Find where the given text appears and provide that cell's center as (x, y) coordinate. 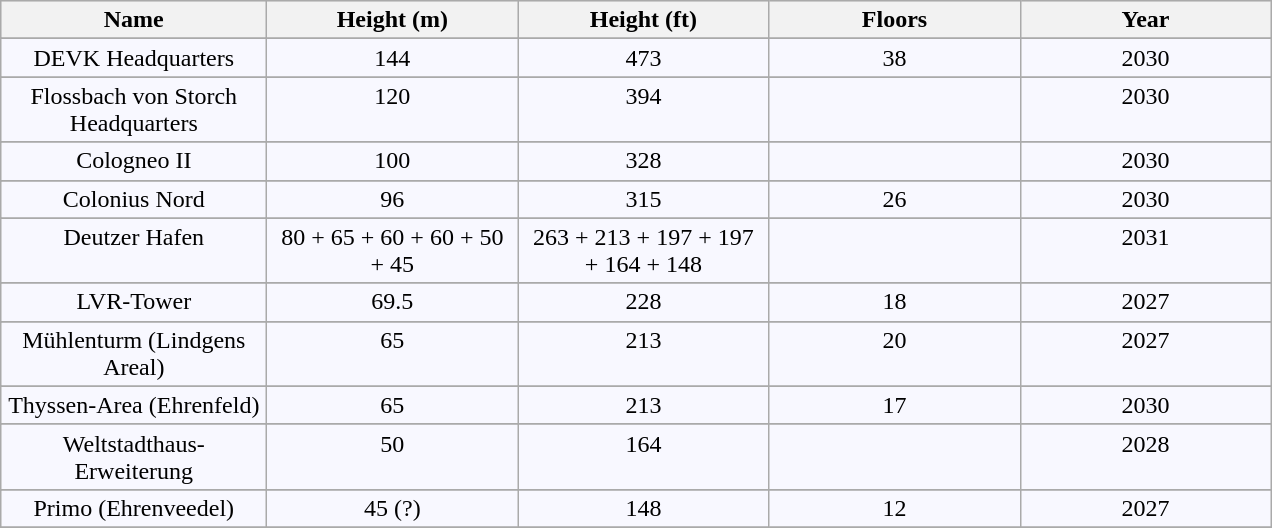
2028 (1146, 456)
315 (644, 199)
148 (644, 508)
Height (m) (392, 20)
Mühlenturm (Lindgens Areal) (134, 354)
Primo (Ehrenveedel) (134, 508)
Colonius Nord (134, 199)
45 (?) (392, 508)
Height (ft) (644, 20)
Deutzer Hafen (134, 250)
17 (894, 405)
164 (644, 456)
18 (894, 302)
473 (644, 58)
Year (1146, 20)
96 (392, 199)
38 (894, 58)
394 (644, 110)
328 (644, 161)
50 (392, 456)
100 (392, 161)
Name (134, 20)
Floors (894, 20)
Cologneo II (134, 161)
Flossbach von Storch Headquarters (134, 110)
26 (894, 199)
80 + 65 + 60 + 60 + 50 + 45 (392, 250)
DEVK Headquarters (134, 58)
Weltstadthaus-Erweiterung (134, 456)
144 (392, 58)
LVR-Tower (134, 302)
120 (392, 110)
228 (644, 302)
263 + 213 + 197 + 197 + 164 + 148 (644, 250)
12 (894, 508)
69.5 (392, 302)
20 (894, 354)
2031 (1146, 250)
Thyssen-Area (Ehrenfeld) (134, 405)
